Return the [X, Y] coordinate for the center point of the cell that contains the specified text.  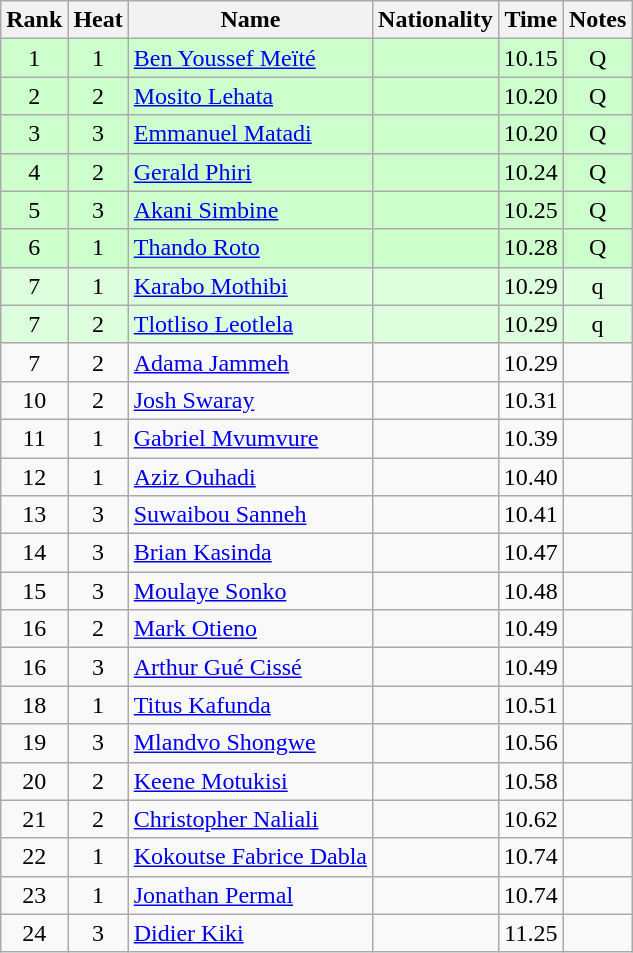
Heat [98, 20]
Mlandvo Shongwe [250, 743]
19 [34, 743]
Nationality [436, 20]
10.25 [530, 210]
Aziz Ouhadi [250, 477]
Notes [597, 20]
Adama Jammeh [250, 362]
Jonathan Permal [250, 895]
Arthur Gué Cissé [250, 667]
Kokoutse Fabrice Dabla [250, 857]
Emmanuel Matadi [250, 134]
Thando Roto [250, 248]
Rank [34, 20]
6 [34, 248]
Karabo Mothibi [250, 286]
Gerald Phiri [250, 172]
10.56 [530, 743]
10.28 [530, 248]
10.48 [530, 591]
Didier Kiki [250, 933]
10 [34, 400]
5 [34, 210]
10.40 [530, 477]
Titus Kafunda [250, 705]
11 [34, 438]
10.15 [530, 58]
10.62 [530, 819]
10.41 [530, 515]
4 [34, 172]
14 [34, 553]
15 [34, 591]
20 [34, 781]
Moulaye Sonko [250, 591]
Time [530, 20]
23 [34, 895]
18 [34, 705]
Brian Kasinda [250, 553]
Gabriel Mvumvure [250, 438]
Christopher Naliali [250, 819]
Mark Otieno [250, 629]
10.24 [530, 172]
Keene Motukisi [250, 781]
Mosito Lehata [250, 96]
Akani Simbine [250, 210]
Tlotliso Leotlela [250, 324]
Ben Youssef Meïté [250, 58]
21 [34, 819]
13 [34, 515]
22 [34, 857]
11.25 [530, 933]
10.39 [530, 438]
24 [34, 933]
10.47 [530, 553]
10.51 [530, 705]
10.31 [530, 400]
12 [34, 477]
Josh Swaray [250, 400]
Name [250, 20]
Suwaibou Sanneh [250, 515]
10.58 [530, 781]
